Scan for the cell matching the given text and deliver its (X, Y) coordinate at center. 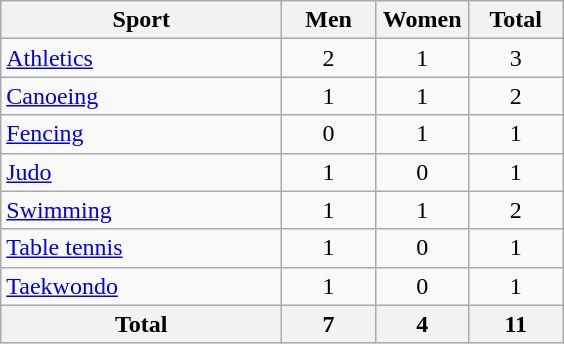
Taekwondo (142, 286)
Women (422, 20)
Swimming (142, 210)
Table tennis (142, 248)
11 (516, 324)
4 (422, 324)
3 (516, 58)
Athletics (142, 58)
Men (329, 20)
Canoeing (142, 96)
Sport (142, 20)
Judo (142, 172)
Fencing (142, 134)
7 (329, 324)
